Find where the given text appears and provide that cell's center as [X, Y] coordinate. 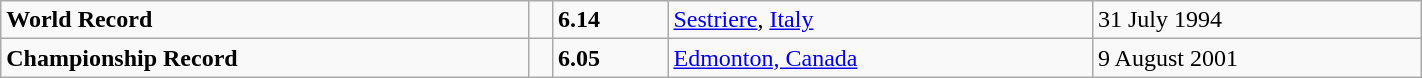
World Record [265, 20]
6.14 [610, 20]
6.05 [610, 58]
Championship Record [265, 58]
Edmonton, Canada [880, 58]
31 July 1994 [1256, 20]
Sestriere, Italy [880, 20]
9 August 2001 [1256, 58]
